Find where the given text appears and provide that cell's center as (x, y) coordinate. 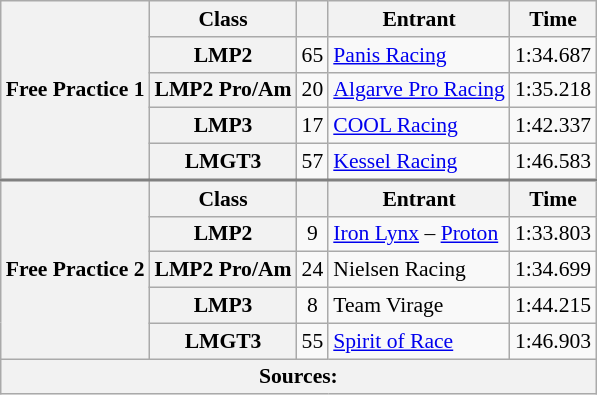
Iron Lynx – Proton (419, 234)
Sources: (298, 377)
Free Practice 1 (76, 90)
1:46.583 (553, 162)
Panis Racing (419, 55)
57 (313, 162)
24 (313, 270)
20 (313, 90)
1:35.218 (553, 90)
9 (313, 234)
1:42.337 (553, 126)
Kessel Racing (419, 162)
Team Virage (419, 306)
17 (313, 126)
Nielsen Racing (419, 270)
1:44.215 (553, 306)
8 (313, 306)
Algarve Pro Racing (419, 90)
1:33.803 (553, 234)
Spirit of Race (419, 341)
1:34.699 (553, 270)
55 (313, 341)
1:46.903 (553, 341)
Free Practice 2 (76, 270)
COOL Racing (419, 126)
1:34.687 (553, 55)
65 (313, 55)
